Locate the cell with the specified text and output its (x, y) center coordinate. 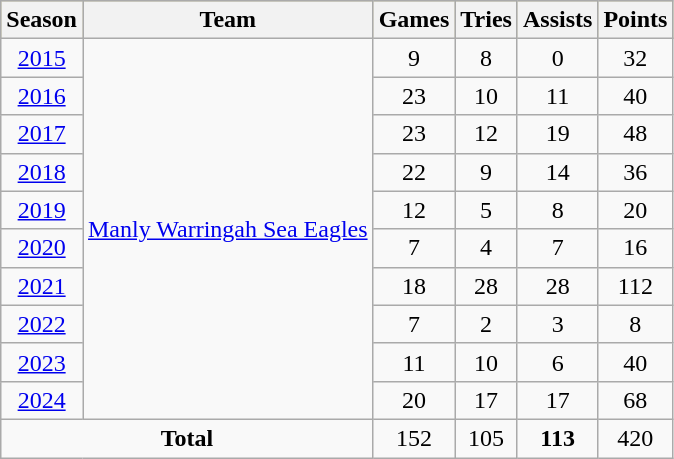
0 (557, 58)
152 (414, 438)
2017 (42, 134)
14 (557, 172)
Points (636, 20)
18 (414, 286)
2024 (42, 400)
48 (636, 134)
32 (636, 58)
2022 (42, 324)
5 (486, 210)
36 (636, 172)
Total (187, 438)
112 (636, 286)
Assists (557, 20)
2021 (42, 286)
3 (557, 324)
2016 (42, 96)
Games (414, 20)
4 (486, 248)
Team (228, 20)
2023 (42, 362)
420 (636, 438)
Season (42, 20)
Manly Warringah Sea Eagles (228, 230)
19 (557, 134)
22 (414, 172)
2018 (42, 172)
2 (486, 324)
2020 (42, 248)
2015 (42, 58)
68 (636, 400)
113 (557, 438)
105 (486, 438)
Tries (486, 20)
6 (557, 362)
16 (636, 248)
2019 (42, 210)
